Locate the cell with the specified text and output its (X, Y) center coordinate. 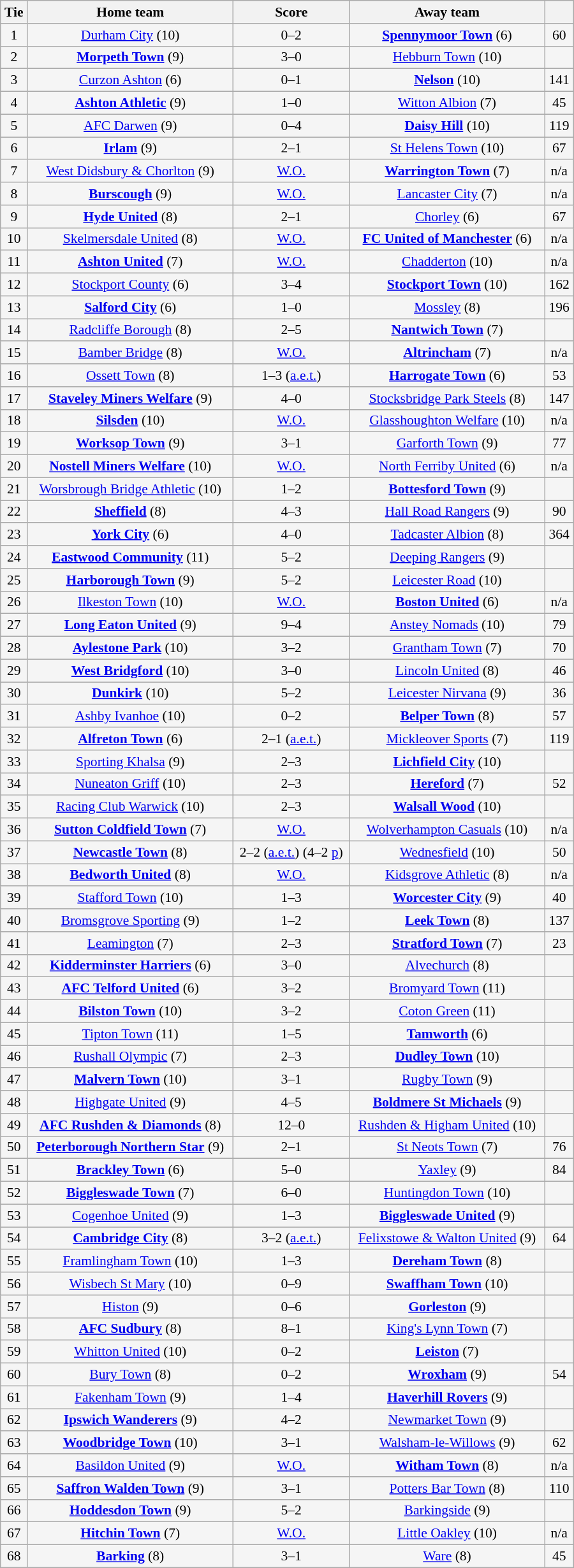
Leicester Nirvana (9) (447, 693)
Woodbridge Town (10) (130, 1443)
Glasshoughton Welfare (10) (447, 421)
29 (14, 671)
48 (14, 1102)
Worksop Town (9) (130, 444)
3–4 (291, 285)
Rushden & Higham United (10) (447, 1125)
Bromsgrove Sporting (9) (130, 920)
Tie (14, 12)
Wolverhampton Casuals (10) (447, 830)
137 (559, 920)
2–2 (a.e.t.) (4–2 p) (291, 852)
33 (14, 762)
Harborough Town (9) (130, 580)
0–6 (291, 1307)
Framlingham Town (10) (130, 1261)
Warrington Town (7) (447, 171)
Kidsgrove Athletic (8) (447, 875)
Stockport Town (10) (447, 285)
West Didsbury & Chorlton (9) (130, 171)
Brackley Town (6) (130, 1170)
Home team (130, 12)
13 (14, 307)
Chadderton (10) (447, 262)
Nostell Miners Welfare (10) (130, 467)
110 (559, 1488)
49 (14, 1125)
Boston United (6) (447, 602)
Skelmersdale United (8) (130, 239)
27 (14, 625)
Haverhill Rovers (9) (447, 1397)
8 (14, 194)
Anstey Nomads (10) (447, 625)
Ashby Ivanhoe (10) (130, 716)
Hereford (7) (447, 784)
Worsbrough Bridge Athletic (10) (130, 489)
Tamworth (6) (447, 1034)
Alvechurch (8) (447, 966)
Potters Bar Town (8) (447, 1488)
4 (14, 103)
364 (559, 535)
St Neots Town (7) (447, 1147)
Burscough (9) (130, 194)
York City (6) (130, 535)
Mossley (8) (447, 307)
Chorley (6) (447, 217)
AFC Rushden & Diamonds (8) (130, 1125)
76 (559, 1147)
Malvern Town (10) (130, 1080)
31 (14, 716)
Histon (9) (130, 1307)
25 (14, 580)
44 (14, 1012)
Barking (8) (130, 1557)
2 (14, 57)
147 (559, 398)
Felixstowe & Walton United (9) (447, 1238)
Harrogate Town (6) (447, 375)
15 (14, 353)
North Ferriby United (6) (447, 467)
Rugby Town (9) (447, 1080)
28 (14, 648)
14 (14, 330)
AFC Sudbury (8) (130, 1329)
Nantwich Town (7) (447, 330)
12 (14, 285)
162 (559, 285)
90 (559, 512)
37 (14, 852)
Kidderminster Harriers (6) (130, 966)
6 (14, 149)
Witton Albion (7) (447, 103)
59 (14, 1352)
Hyde United (8) (130, 217)
Stocksbridge Park Steels (8) (447, 398)
Stockport County (6) (130, 285)
Lincoln United (8) (447, 671)
55 (14, 1261)
196 (559, 307)
1–3 (a.e.t.) (291, 375)
West Bridgford (10) (130, 671)
AFC Darwen (9) (130, 126)
68 (14, 1557)
34 (14, 784)
Biggleswade United (9) (447, 1216)
Worcester City (9) (447, 898)
Leek Town (8) (447, 920)
0–9 (291, 1284)
Morpeth Town (9) (130, 57)
Sutton Coldfield Town (7) (130, 830)
1 (14, 35)
Newcastle Town (8) (130, 852)
Lancaster City (7) (447, 194)
38 (14, 875)
5 (14, 126)
Dereham Town (8) (447, 1261)
4–5 (291, 1102)
9–4 (291, 625)
Bedworth United (8) (130, 875)
Wisbech St Mary (10) (130, 1284)
42 (14, 966)
10 (14, 239)
Cambridge City (8) (130, 1238)
Witham Town (8) (447, 1465)
9 (14, 217)
Leicester Road (10) (447, 580)
1–5 (291, 1034)
21 (14, 489)
Garforth Town (9) (447, 444)
32 (14, 739)
Hitchin Town (7) (130, 1534)
Altrincham (7) (447, 353)
41 (14, 943)
Bottesford Town (9) (447, 489)
Grantham Town (7) (447, 648)
1–4 (291, 1397)
Aylestone Park (10) (130, 648)
2–5 (291, 330)
Wednesfield (10) (447, 852)
Peterborough Northern Star (9) (130, 1147)
Daisy Hill (10) (447, 126)
Lichfield City (10) (447, 762)
66 (14, 1511)
Basildon United (9) (130, 1465)
Highgate United (9) (130, 1102)
Staveley Miners Welfare (9) (130, 398)
Nuneaton Griff (10) (130, 784)
King's Lynn Town (7) (447, 1329)
Coton Green (11) (447, 1012)
Long Eaton United (9) (130, 625)
20 (14, 467)
Bury Town (8) (130, 1375)
Tadcaster Albion (8) (447, 535)
Walsall Wood (10) (447, 807)
Gorleston (9) (447, 1307)
26 (14, 602)
Ossett Town (8) (130, 375)
Belper Town (8) (447, 716)
35 (14, 807)
AFC Telford United (6) (130, 989)
Leamington (7) (130, 943)
Newmarket Town (9) (447, 1420)
Bromyard Town (11) (447, 989)
Whitton United (10) (130, 1352)
Swaffham Town (10) (447, 1284)
8–1 (291, 1329)
Ware (8) (447, 1557)
16 (14, 375)
3–2 (a.e.t.) (291, 1238)
4–3 (291, 512)
Ashton United (7) (130, 262)
Hebburn Town (10) (447, 57)
Away team (447, 12)
Biggleswade Town (7) (130, 1193)
Sporting Khalsa (9) (130, 762)
141 (559, 80)
61 (14, 1397)
Nelson (10) (447, 80)
47 (14, 1080)
Leiston (7) (447, 1352)
84 (559, 1170)
65 (14, 1488)
Wroxham (9) (447, 1375)
77 (559, 444)
Fakenham Town (9) (130, 1397)
Dunkirk (10) (130, 693)
Stafford Town (10) (130, 898)
43 (14, 989)
18 (14, 421)
Cogenhoe United (9) (130, 1216)
Walsham-le-Willows (9) (447, 1443)
24 (14, 557)
4–2 (291, 1420)
Dudley Town (10) (447, 1057)
Curzon Ashton (6) (130, 80)
Score (291, 12)
Hall Road Rangers (9) (447, 512)
2–1 (a.e.t.) (291, 739)
0–4 (291, 126)
Stratford Town (7) (447, 943)
Mickleover Sports (7) (447, 739)
19 (14, 444)
11 (14, 262)
Bilston Town (10) (130, 1012)
Spennymoor Town (6) (447, 35)
Little Oakley (10) (447, 1534)
Ashton Athletic (9) (130, 103)
51 (14, 1170)
Sheffield (8) (130, 512)
7 (14, 171)
Radcliffe Borough (8) (130, 330)
58 (14, 1329)
Eastwood Community (11) (130, 557)
Racing Club Warwick (10) (130, 807)
Bamber Bridge (8) (130, 353)
70 (559, 648)
79 (559, 625)
5–0 (291, 1170)
Rushall Olympic (7) (130, 1057)
30 (14, 693)
39 (14, 898)
12–0 (291, 1125)
63 (14, 1443)
Ipswich Wanderers (9) (130, 1420)
Saffron Walden Town (9) (130, 1488)
17 (14, 398)
3 (14, 80)
FC United of Manchester (6) (447, 239)
Irlam (9) (130, 149)
Yaxley (9) (447, 1170)
22 (14, 512)
Boldmere St Michaels (9) (447, 1102)
0–1 (291, 80)
St Helens Town (10) (447, 149)
Durham City (10) (130, 35)
Silsden (10) (130, 421)
Salford City (6) (130, 307)
Hoddesdon Town (9) (130, 1511)
Barkingside (9) (447, 1511)
56 (14, 1284)
Ilkeston Town (10) (130, 602)
Tipton Town (11) (130, 1034)
6–0 (291, 1193)
Deeping Rangers (9) (447, 557)
Alfreton Town (6) (130, 739)
Huntingdon Town (10) (447, 1193)
